Output the (X, Y) coordinate of the center of the cell containing the given text.  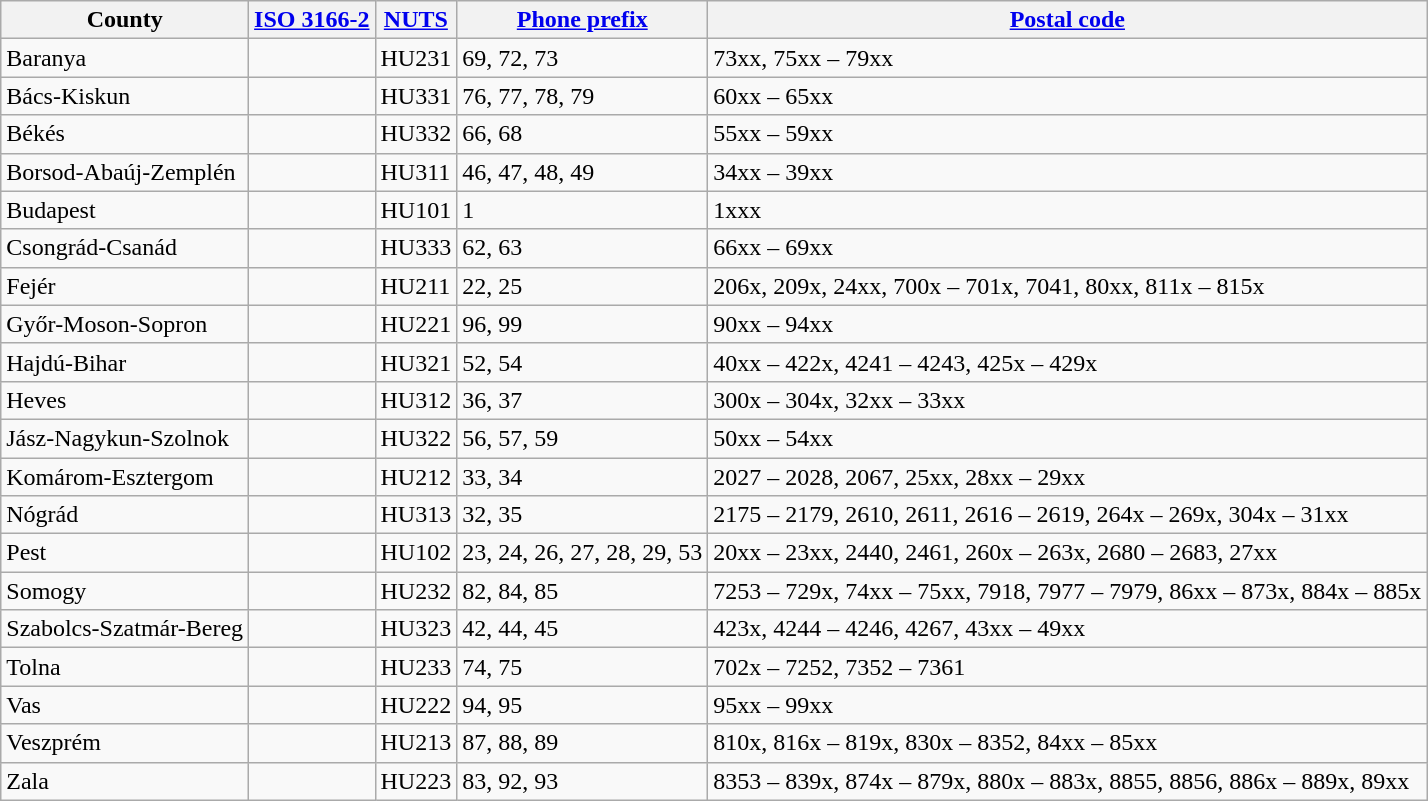
HU231 (416, 58)
HU311 (416, 172)
20xx – 23xx, 2440, 2461, 260x – 263x, 2680 – 2683, 27xx (1068, 553)
23, 24, 26, 27, 28, 29, 53 (582, 553)
87, 88, 89 (582, 743)
1 (582, 210)
66xx – 69xx (1068, 248)
94, 95 (582, 705)
2027 – 2028, 2067, 25xx, 28xx – 29xx (1068, 477)
Veszprém (125, 743)
32, 35 (582, 515)
423x, 4244 – 4246, 4267, 43xx – 49xx (1068, 629)
62, 63 (582, 248)
Budapest (125, 210)
66, 68 (582, 134)
76, 77, 78, 79 (582, 96)
95xx – 99xx (1068, 705)
HU102 (416, 553)
90xx – 94xx (1068, 324)
Zala (125, 781)
34xx – 39xx (1068, 172)
46, 47, 48, 49 (582, 172)
300x – 304x, 32xx – 33xx (1068, 400)
HU313 (416, 515)
52, 54 (582, 362)
2175 – 2179, 2610, 2611, 2616 – 2619, 264x – 269x, 304x – 31xx (1068, 515)
36, 37 (582, 400)
HU211 (416, 286)
Heves (125, 400)
HU221 (416, 324)
Szabolcs-Szatmár-Bereg (125, 629)
HU222 (416, 705)
74, 75 (582, 667)
HU323 (416, 629)
73xx, 75xx – 79xx (1068, 58)
HU233 (416, 667)
Csongrád-Csanád (125, 248)
Nógrád (125, 515)
83, 92, 93 (582, 781)
HU322 (416, 438)
96, 99 (582, 324)
40xx – 422x, 4241 – 4243, 425x – 429x (1068, 362)
Jász-Nagykun-Szolnok (125, 438)
56, 57, 59 (582, 438)
HU321 (416, 362)
HU331 (416, 96)
810x, 816x – 819x, 830x – 8352, 84xx – 85xx (1068, 743)
Postal code (1068, 20)
69, 72, 73 (582, 58)
33, 34 (582, 477)
NUTS (416, 20)
HU312 (416, 400)
7253 – 729x, 74xx – 75xx, 7918, 7977 – 7979, 86xx – 873x, 884x – 885x (1068, 591)
HU212 (416, 477)
Baranya (125, 58)
42, 44, 45 (582, 629)
ISO 3166-2 (312, 20)
55xx – 59xx (1068, 134)
Pest (125, 553)
1xxx (1068, 210)
Borsod-Abaúj-Zemplén (125, 172)
60xx – 65xx (1068, 96)
22, 25 (582, 286)
Bács-Kiskun (125, 96)
Békés (125, 134)
Győr-Moson-Sopron (125, 324)
Fejér (125, 286)
Phone prefix (582, 20)
Komárom-Esztergom (125, 477)
HU333 (416, 248)
HU101 (416, 210)
Tolna (125, 667)
HU223 (416, 781)
702x – 7252, 7352 – 7361 (1068, 667)
HU332 (416, 134)
HU232 (416, 591)
206x, 209x, 24xx, 700x – 701x, 7041, 80xx, 811x – 815x (1068, 286)
HU213 (416, 743)
8353 – 839x, 874x – 879x, 880x – 883x, 8855, 8856, 886x – 889x, 89xx (1068, 781)
Hajdú-Bihar (125, 362)
50xx – 54xx (1068, 438)
82, 84, 85 (582, 591)
County (125, 20)
Vas (125, 705)
Somogy (125, 591)
